Search for the cell housing the specified text and yield its (X, Y) center coordinate. 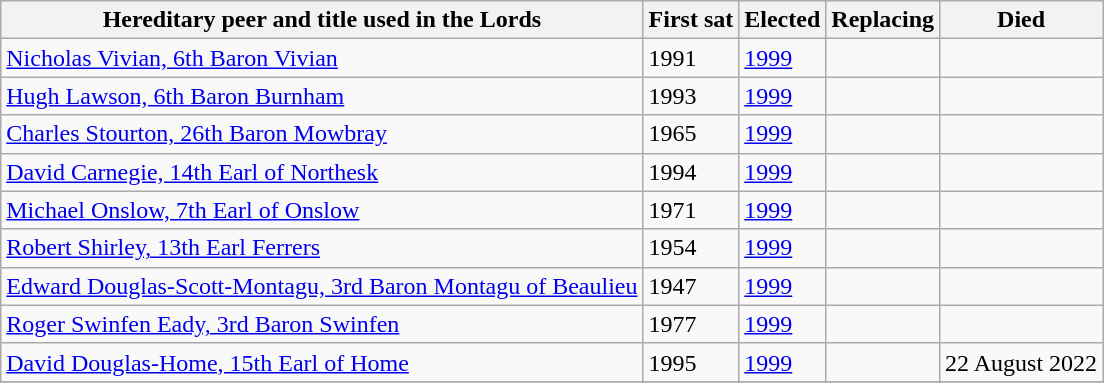
1947 (691, 286)
Replacing (883, 20)
Roger Swinfen Eady, 3rd Baron Swinfen (322, 324)
Nicholas Vivian, 6th Baron Vivian (322, 58)
22 August 2022 (1022, 362)
David Carnegie, 14th Earl of Northesk (322, 172)
Edward Douglas-Scott-Montagu, 3rd Baron Montagu of Beaulieu (322, 286)
1994 (691, 172)
1977 (691, 324)
1991 (691, 58)
First sat (691, 20)
David Douglas-Home, 15th Earl of Home (322, 362)
Charles Stourton, 26th Baron Mowbray (322, 134)
Robert Shirley, 13th Earl Ferrers (322, 248)
Hereditary peer and title used in the Lords (322, 20)
Hugh Lawson, 6th Baron Burnham (322, 96)
1971 (691, 210)
1965 (691, 134)
1954 (691, 248)
Died (1022, 20)
Elected (782, 20)
Michael Onslow, 7th Earl of Onslow (322, 210)
1995 (691, 362)
1993 (691, 96)
